Detect which cell encompasses the target text, then output its [X, Y] center coordinate. 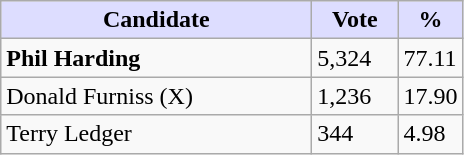
344 [355, 134]
17.90 [430, 96]
Phil Harding [156, 58]
4.98 [430, 134]
% [430, 20]
Terry Ledger [156, 134]
1,236 [355, 96]
5,324 [355, 58]
Vote [355, 20]
77.11 [430, 58]
Donald Furniss (X) [156, 96]
Candidate [156, 20]
